Capture the cell that displays the provided text and extract its (x, y) central coordinate. 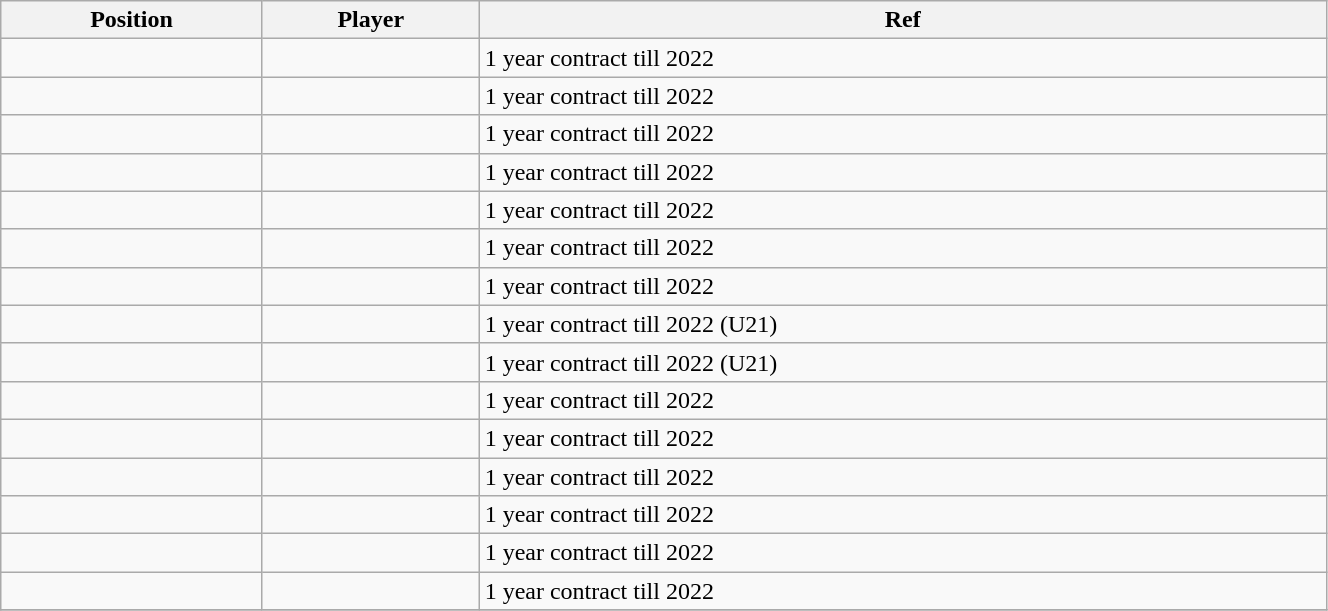
Position (132, 20)
Player (370, 20)
Ref (902, 20)
